Capture the cell that displays the provided text and extract its [x, y] central coordinate. 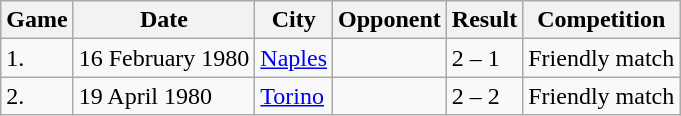
2. [37, 96]
19 April 1980 [164, 96]
Naples [294, 58]
Game [37, 20]
City [294, 20]
Result [484, 20]
2 – 1 [484, 58]
Opponent [390, 20]
Competition [602, 20]
2 – 2 [484, 96]
Torino [294, 96]
Date [164, 20]
1. [37, 58]
16 February 1980 [164, 58]
